Find where the given text appears and provide that cell's center as [X, Y] coordinate. 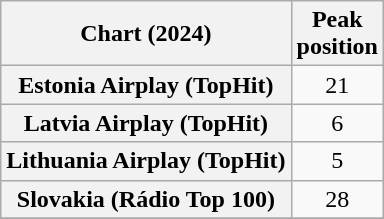
Slovakia (Rádio Top 100) [146, 199]
Estonia Airplay (TopHit) [146, 85]
5 [337, 161]
Chart (2024) [146, 34]
6 [337, 123]
Peakposition [337, 34]
21 [337, 85]
28 [337, 199]
Lithuania Airplay (TopHit) [146, 161]
Latvia Airplay (TopHit) [146, 123]
